Identify which cell holds the provided text, then report its [X, Y] central coordinate. 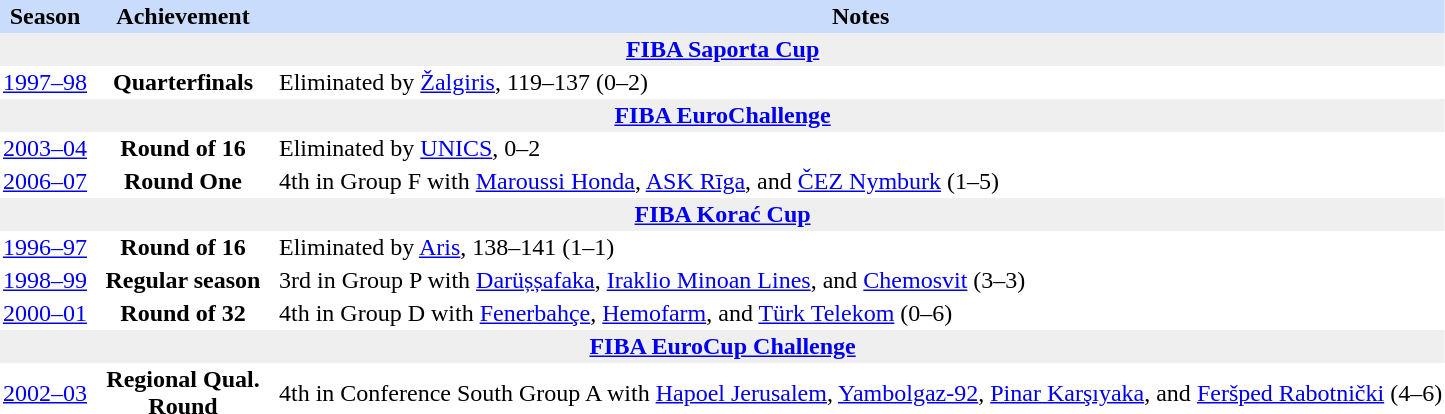
Round One [183, 182]
Eliminated by Žalgiris, 119–137 (0–2) [860, 82]
4th in Group D with Fenerbahçe, Hemofarm, and Türk Telekom (0–6) [860, 314]
Eliminated by Aris, 138–141 (1–1) [860, 248]
1996–97 [45, 248]
Regular season [183, 280]
2006–07 [45, 182]
FIBA Korać Cup [722, 214]
FIBA Saporta Cup [722, 50]
Season [45, 16]
2003–04 [45, 148]
3rd in Group P with Darüșșafaka, Iraklio Minoan Lines, and Chemosvit (3–3) [860, 280]
1997–98 [45, 82]
1998–99 [45, 280]
FIBA EuroCup Challenge [722, 346]
Achievement [183, 16]
Eliminated by UNICS, 0–2 [860, 148]
2000–01 [45, 314]
Quarterfinals [183, 82]
4th in Group F with Maroussi Honda, ASK Rīga, and ČEZ Nymburk (1–5) [860, 182]
FIBA EuroChallenge [722, 116]
Round of 32 [183, 314]
Notes [860, 16]
